Pinpoint the cell where the given text exists, returning its [X, Y] midpoint coordinate. 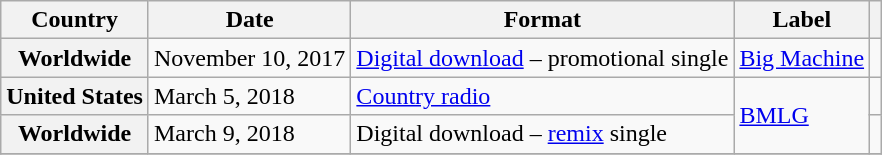
March 9, 2018 [249, 134]
Digital download – promotional single [542, 58]
Format [542, 20]
March 5, 2018 [249, 96]
Country radio [542, 96]
Date [249, 20]
Big Machine [802, 58]
November 10, 2017 [249, 58]
Country [75, 20]
Label [802, 20]
BMLG [802, 115]
United States [75, 96]
Digital download – remix single [542, 134]
